Determine the (X, Y) coordinate at the center of the cell enclosing the given text.  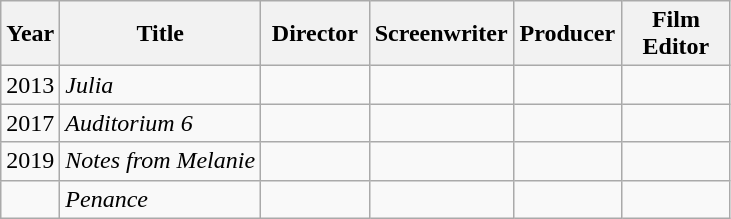
2013 (30, 85)
Year (30, 34)
Penance (160, 199)
Auditorium 6 (160, 123)
Producer (568, 34)
Julia (160, 85)
Title (160, 34)
2019 (30, 161)
Screenwriter (441, 34)
Film Editor (676, 34)
Notes from Melanie (160, 161)
Director (316, 34)
2017 (30, 123)
